Locate the cell with the specified text and output its [X, Y] center coordinate. 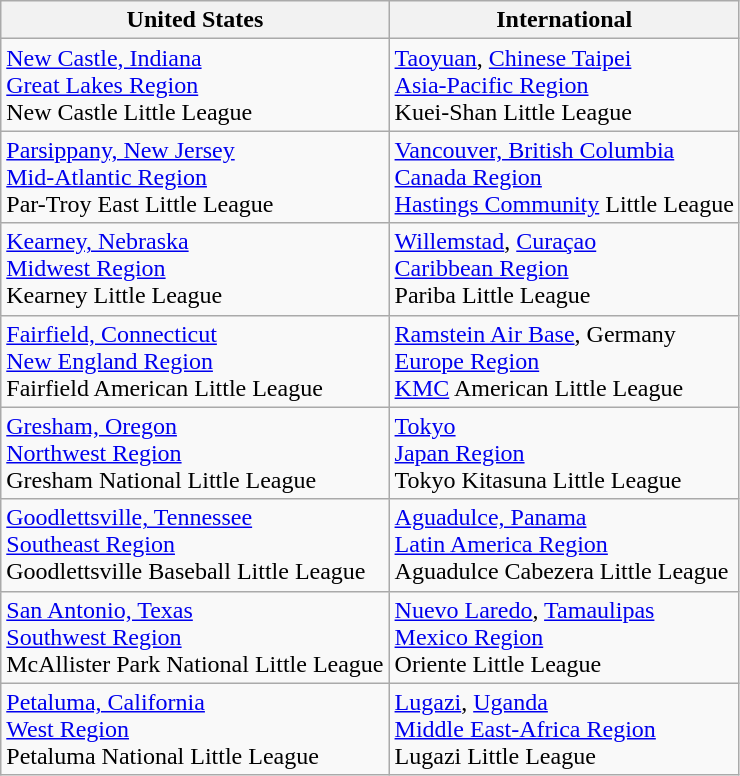
International [564, 20]
Goodlettsville, Tennessee Southeast Region Goodlettsville Baseball Little League [195, 545]
Willemstad, Curaçao Caribbean Region Pariba Little League [564, 269]
New Castle, Indiana Great Lakes Region New Castle Little League [195, 85]
Gresham, Oregon Northwest Region Gresham National Little League [195, 453]
United States [195, 20]
Taoyuan, Chinese Taipei Asia-Pacific Region Kuei-Shan Little League [564, 85]
Petaluma, California West Region Petaluma National Little League [195, 729]
Ramstein Air Base, Germany Europe Region KMC American Little League [564, 361]
Kearney, Nebraska Midwest Region Kearney Little League [195, 269]
Parsippany, New Jersey Mid-Atlantic Region Par-Troy East Little League [195, 177]
Aguadulce, Panama Latin America Region Aguadulce Cabezera Little League [564, 545]
San Antonio, Texas Southwest Region McAllister Park National Little League [195, 637]
Tokyo Japan Region Tokyo Kitasuna Little League [564, 453]
Lugazi, Uganda Middle East-Africa Region Lugazi Little League [564, 729]
Nuevo Laredo, Tamaulipas Mexico Region Oriente Little League [564, 637]
Vancouver, British Columbia Canada Region Hastings Community Little League [564, 177]
Fairfield, Connecticut New England Region Fairfield American Little League [195, 361]
